For the text-containing cell, return its midpoint in (x, y) coordinate format. 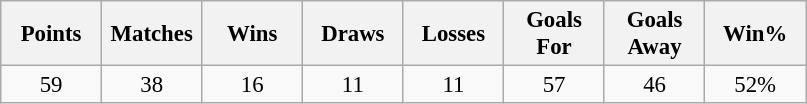
Goals For (554, 34)
38 (152, 85)
Matches (152, 34)
16 (252, 85)
Draws (354, 34)
59 (52, 85)
57 (554, 85)
Wins (252, 34)
52% (756, 85)
Points (52, 34)
Win% (756, 34)
Goals Away (654, 34)
Losses (454, 34)
46 (654, 85)
